Return [X, Y] of the center of cell containing provided text 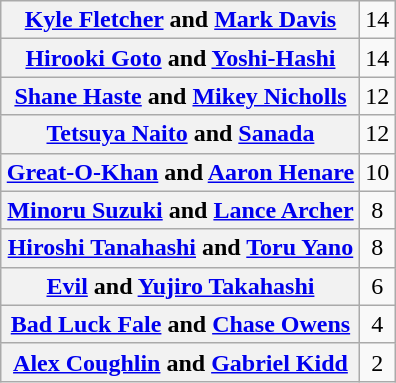
6 [378, 286]
Shane Haste and Mikey Nicholls [180, 96]
4 [378, 324]
Evil and Yujiro Takahashi [180, 286]
Hiroshi Tanahashi and Toru Yano [180, 248]
Bad Luck Fale and Chase Owens [180, 324]
Tetsuya Naito and Sanada [180, 134]
Alex Coughlin and Gabriel Kidd [180, 362]
Hirooki Goto and Yoshi-Hashi [180, 58]
10 [378, 172]
Kyle Fletcher and Mark Davis [180, 20]
2 [378, 362]
Great-O-Khan and Aaron Henare [180, 172]
Minoru Suzuki and Lance Archer [180, 210]
